Return the [X, Y] coordinate for the center point of the cell that contains the specified text.  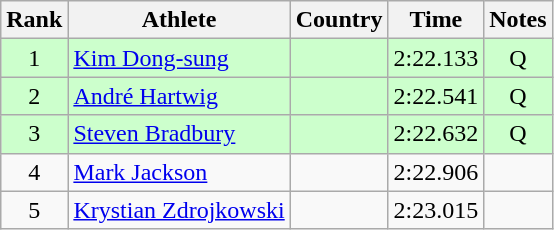
2:22.632 [436, 134]
2 [34, 96]
Rank [34, 20]
2:22.906 [436, 172]
5 [34, 210]
Steven Bradbury [179, 134]
1 [34, 58]
Notes [518, 20]
Athlete [179, 20]
Kim Dong-sung [179, 58]
Country [339, 20]
2:23.015 [436, 210]
André Hartwig [179, 96]
3 [34, 134]
Mark Jackson [179, 172]
2:22.133 [436, 58]
2:22.541 [436, 96]
Time [436, 20]
Krystian Zdrojkowski [179, 210]
4 [34, 172]
